Identify which cell holds the provided text, then report its [X, Y] central coordinate. 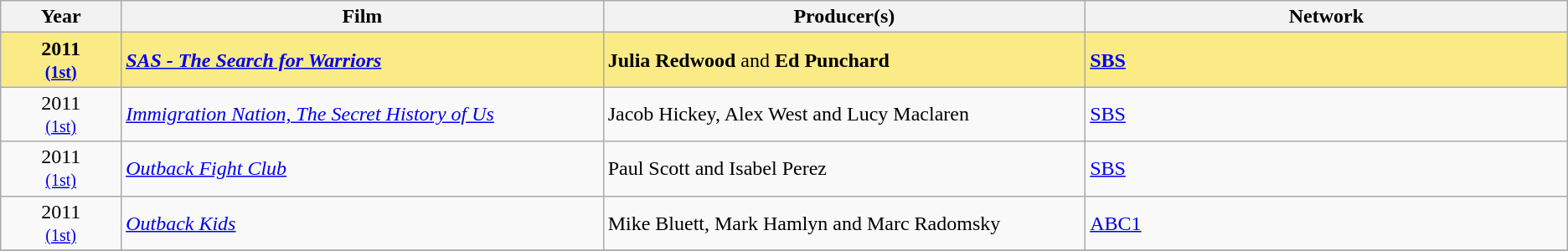
SAS - The Search for Warriors [363, 60]
Outback Fight Club [363, 169]
Year [61, 17]
ABC1 [1327, 223]
Mike Bluett, Mark Hamlyn and Marc Radomsky [844, 223]
Outback Kids [363, 223]
Network [1327, 17]
Jacob Hickey, Alex West and Lucy Maclaren [844, 114]
Producer(s) [844, 17]
Film [363, 17]
Immigration Nation, The Secret History of Us [363, 114]
Julia Redwood and Ed Punchard [844, 60]
Paul Scott and Isabel Perez [844, 169]
